Detect which cell encompasses the target text, then output its [x, y] center coordinate. 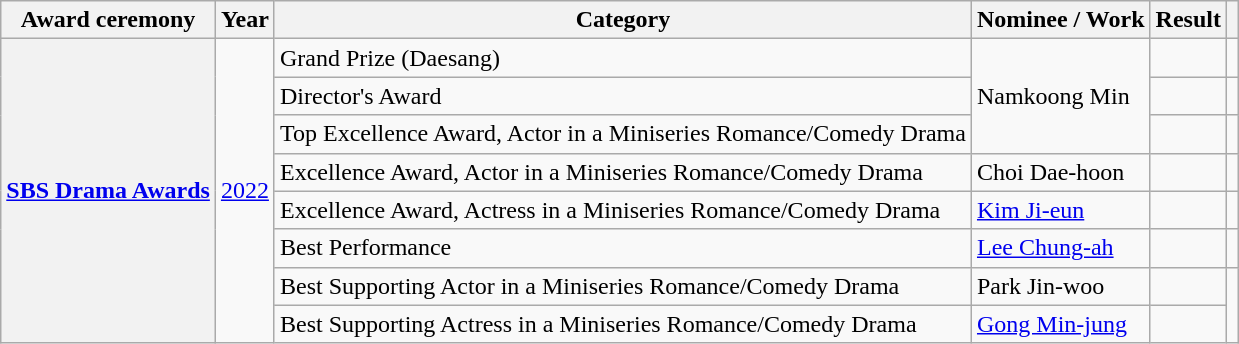
Choi Dae-hoon [1060, 172]
Award ceremony [108, 20]
Year [244, 20]
Gong Min-jung [1060, 324]
2022 [244, 191]
Best Supporting Actress in a Miniseries Romance/Comedy Drama [622, 324]
Park Jin-woo [1060, 286]
SBS Drama Awards [108, 191]
Result [1188, 20]
Grand Prize (Daesang) [622, 58]
Nominee / Work [1060, 20]
Namkoong Min [1060, 96]
Excellence Award, Actor in a Miniseries Romance/Comedy Drama [622, 172]
Lee Chung-ah [1060, 248]
Director's Award [622, 96]
Excellence Award, Actress in a Miniseries Romance/Comedy Drama [622, 210]
Top Excellence Award, Actor in a Miniseries Romance/Comedy Drama [622, 134]
Category [622, 20]
Kim Ji-eun [1060, 210]
Best Supporting Actor in a Miniseries Romance/Comedy Drama [622, 286]
Best Performance [622, 248]
